Find where the given text appears and provide that cell's center as (x, y) coordinate. 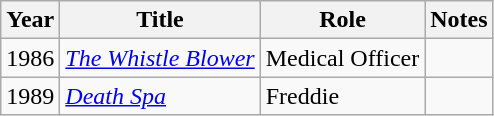
The Whistle Blower (160, 58)
Year (30, 20)
1989 (30, 96)
1986 (30, 58)
Role (342, 20)
Medical Officer (342, 58)
Notes (459, 20)
Title (160, 20)
Death Spa (160, 96)
Freddie (342, 96)
